From the cell containing the given text, extract its center point as [X, Y] coordinate. 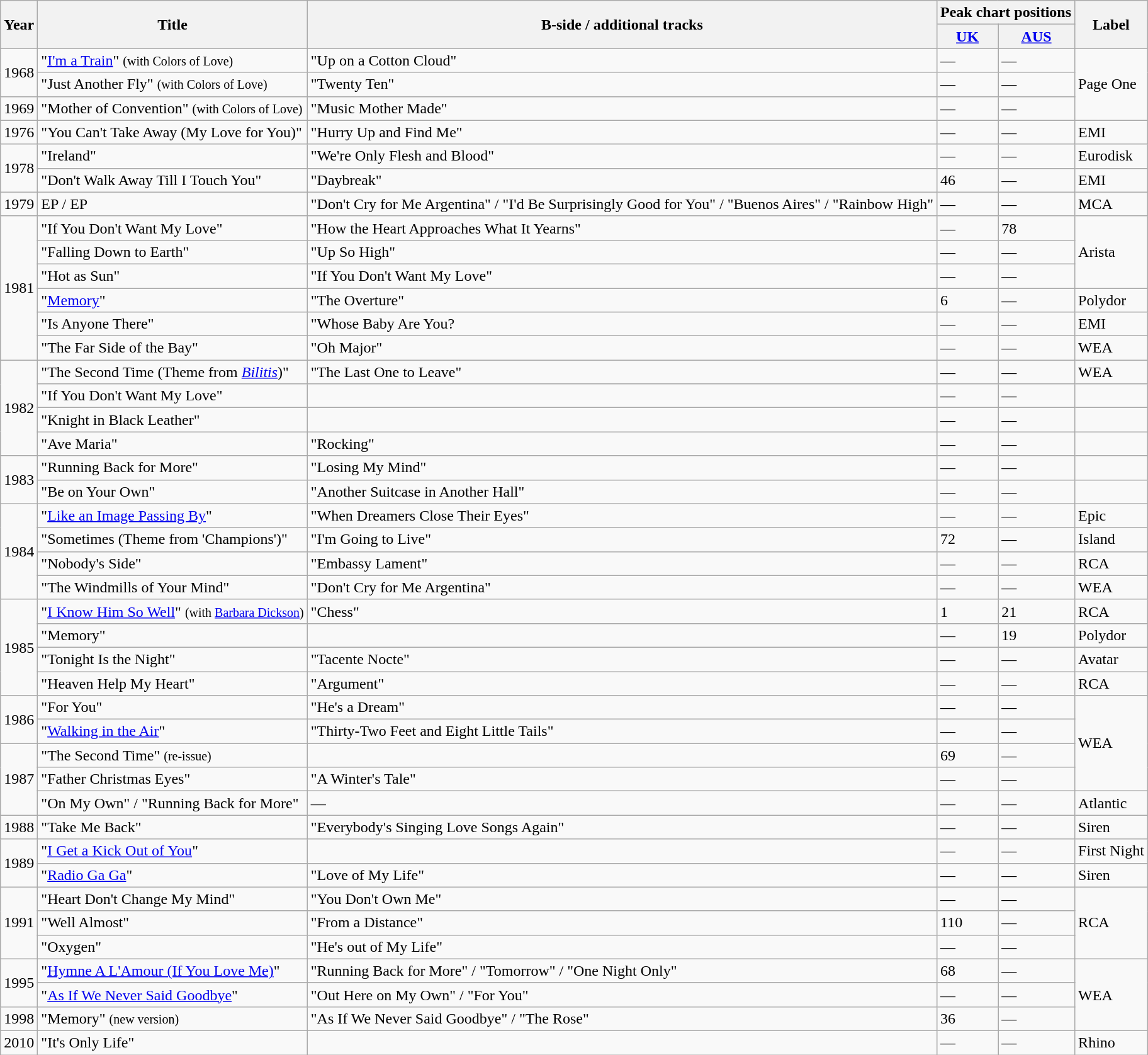
1979 [19, 204]
Year [19, 25]
1969 [19, 108]
19 [1037, 635]
72 [968, 539]
"Running Back for More" / "Tomorrow" / "One Night Only" [622, 971]
"He's out of My Life" [622, 947]
1978 [19, 168]
UK [968, 37]
6 [968, 300]
"Music Mother Made" [622, 108]
"The Windmills of Your Mind" [172, 587]
Title [172, 25]
"The Second Time" (re-issue) [172, 755]
"Don't Cry for Me Argentina" / "I'd Be Surprisingly Good for You" / "Buenos Aires" / "Rainbow High" [622, 204]
"Well Almost" [172, 923]
"I Get a Kick Out of You" [172, 851]
"Mother of Convention" (with Colors of Love) [172, 108]
"Everybody's Singing Love Songs Again" [622, 827]
First Night [1111, 851]
AUS [1037, 37]
68 [968, 971]
"I Know Him So Well" (with Barbara Dickson) [172, 611]
"Don't Cry for Me Argentina" [622, 587]
46 [968, 180]
"Oh Major" [622, 348]
1985 [19, 647]
Avatar [1111, 659]
"As If We Never Said Goodbye" / "The Rose" [622, 1018]
"Whose Baby Are You? [622, 324]
1991 [19, 923]
"Running Back for More" [172, 468]
"The Far Side of the Bay" [172, 348]
Eurodisk [1111, 156]
1976 [19, 132]
"Tonight Is the Night" [172, 659]
1986 [19, 719]
78 [1037, 228]
"Up So High" [622, 252]
36 [968, 1018]
Atlantic [1111, 803]
"Ave Maria" [172, 444]
"On My Own" / "Running Back for More" [172, 803]
Page One [1111, 84]
1987 [19, 779]
1983 [19, 480]
"A Winter's Tale" [622, 779]
1981 [19, 288]
"Out Here on My Own" / "For You" [622, 995]
"We're Only Flesh and Blood" [622, 156]
"You Can't Take Away (My Love for You)" [172, 132]
1988 [19, 827]
"How the Heart Approaches What It Yearns" [622, 228]
"Heart Don't Change My Mind" [172, 899]
"The Last One to Leave" [622, 372]
"From a Distance" [622, 923]
"Ireland" [172, 156]
"Daybreak" [622, 180]
"Hot as Sun" [172, 276]
"The Overture" [622, 300]
Epic [1111, 516]
MCA [1111, 204]
"I'm Going to Live" [622, 539]
110 [968, 923]
Arista [1111, 252]
"Hymne A L'Amour (If You Love Me)" [172, 971]
2010 [19, 1042]
"Don't Walk Away Till I Touch You" [172, 180]
"Knight in Black Leather" [172, 420]
1 [968, 611]
"Tacente Nocte" [622, 659]
69 [968, 755]
"Like an Image Passing By" [172, 516]
"Memory" (new version) [172, 1018]
"You Don't Own Me" [622, 899]
1984 [19, 551]
"He's a Dream" [622, 708]
"When Dreamers Close Their Eyes" [622, 516]
"Father Christmas Eyes" [172, 779]
"Falling Down to Earth" [172, 252]
"Sometimes (Theme from 'Champions')" [172, 539]
"Rocking" [622, 444]
"It's Only Life" [172, 1042]
"For You" [172, 708]
B-side / additional tracks [622, 25]
"Just Another Fly" (with Colors of Love) [172, 84]
21 [1037, 611]
1968 [19, 72]
"Embassy Lament" [622, 563]
"Up on a Cotton Cloud" [622, 60]
"Another Suitcase in Another Hall" [622, 492]
"Walking in the Air" [172, 731]
"Hurry Up and Find Me" [622, 132]
"Be on Your Own" [172, 492]
EP / EP [172, 204]
Label [1111, 25]
Peak chart positions [1006, 13]
"Twenty Ten" [622, 84]
"Take Me Back" [172, 827]
"Is Anyone There" [172, 324]
Rhino [1111, 1042]
Island [1111, 539]
"As If We Never Said Goodbye" [172, 995]
"Heaven Help My Heart" [172, 683]
"Oxygen" [172, 947]
"Love of My Life" [622, 875]
"Nobody's Side" [172, 563]
"The Second Time (Theme from Bilitis)" [172, 372]
1995 [19, 983]
"Chess" [622, 611]
"Argument" [622, 683]
"I'm a Train" (with Colors of Love) [172, 60]
1998 [19, 1018]
"Radio Ga Ga" [172, 875]
"Losing My Mind" [622, 468]
"Thirty-Two Feet and Eight Little Tails" [622, 731]
1982 [19, 408]
1989 [19, 863]
